Locate the cell with the specified text and output its [X, Y] center coordinate. 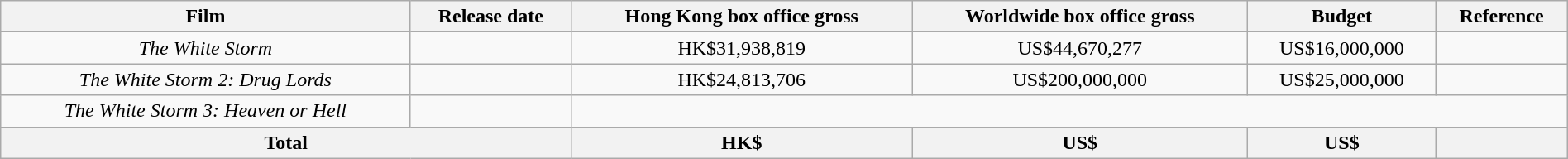
The White Storm 2: Drug Lords [205, 79]
Film [205, 17]
The White Storm [205, 48]
The White Storm 3: Heaven or Hell [205, 111]
HK$24,813,706 [742, 79]
HK$31,938,819 [742, 48]
US$25,000,000 [1341, 79]
Reference [1502, 17]
Total [286, 142]
US$44,670,277 [1080, 48]
HK$ [742, 142]
US$16,000,000 [1341, 48]
US$200,000,000 [1080, 79]
Worldwide box office gross [1080, 17]
Release date [490, 17]
Hong Kong box office gross [742, 17]
Budget [1341, 17]
